Provide the (x, y) coordinate of the cell's center where the given text is located.  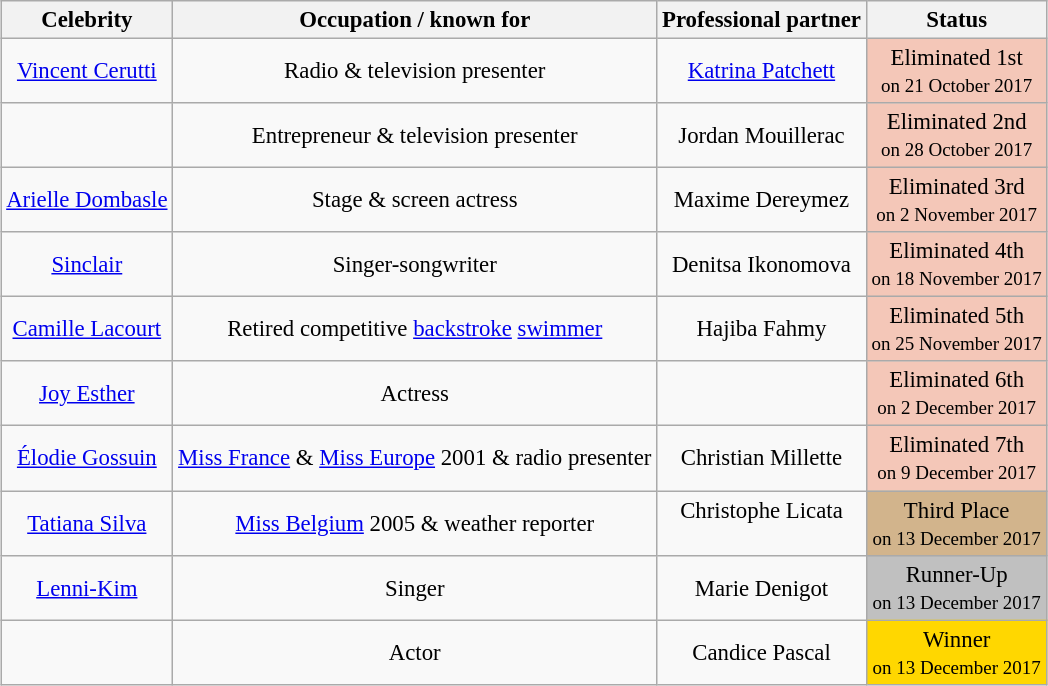
Singer (415, 588)
Professional partner (762, 20)
Maxime Dereymez (762, 200)
Christophe Licata (762, 522)
Retired competitive backstroke swimmer (415, 330)
Eliminated 6th on 2 December 2017 (956, 394)
Eliminated 5th on 25 November 2017 (956, 330)
Actor (415, 652)
Entrepreneur & television presenter (415, 136)
Vincent Cerutti (87, 70)
Actress (415, 394)
Eliminated 7th on 9 December 2017 (956, 458)
Radio & television presenter (415, 70)
Camille Lacourt (87, 330)
Eliminated 2nd on 28 October 2017 (956, 136)
Élodie Gossuin (87, 458)
Marie Denigot (762, 588)
Hajiba Fahmy (762, 330)
Sinclair (87, 264)
Miss Belgium 2005 & weather reporter (415, 522)
Katrina Patchett (762, 70)
Third Place on 13 December 2017 (956, 522)
Singer-songwriter (415, 264)
Candice Pascal (762, 652)
Miss France & Miss Europe 2001 & radio presenter (415, 458)
Denitsa Ikonomova (762, 264)
Arielle Dombasle (87, 200)
Runner-Up on 13 December 2017 (956, 588)
Winner on 13 December 2017 (956, 652)
Celebrity (87, 20)
Tatiana Silva (87, 522)
Jordan Mouillerac (762, 136)
Eliminated 4th on 18 November 2017 (956, 264)
Status (956, 20)
Joy Esther (87, 394)
Eliminated 1st on 21 October 2017 (956, 70)
Occupation / known for (415, 20)
Eliminated 3rd on 2 November 2017 (956, 200)
Stage & screen actress (415, 200)
Christian Millette (762, 458)
Lenni-Kim (87, 588)
